Locate the cell with the specified text and output its [X, Y] center coordinate. 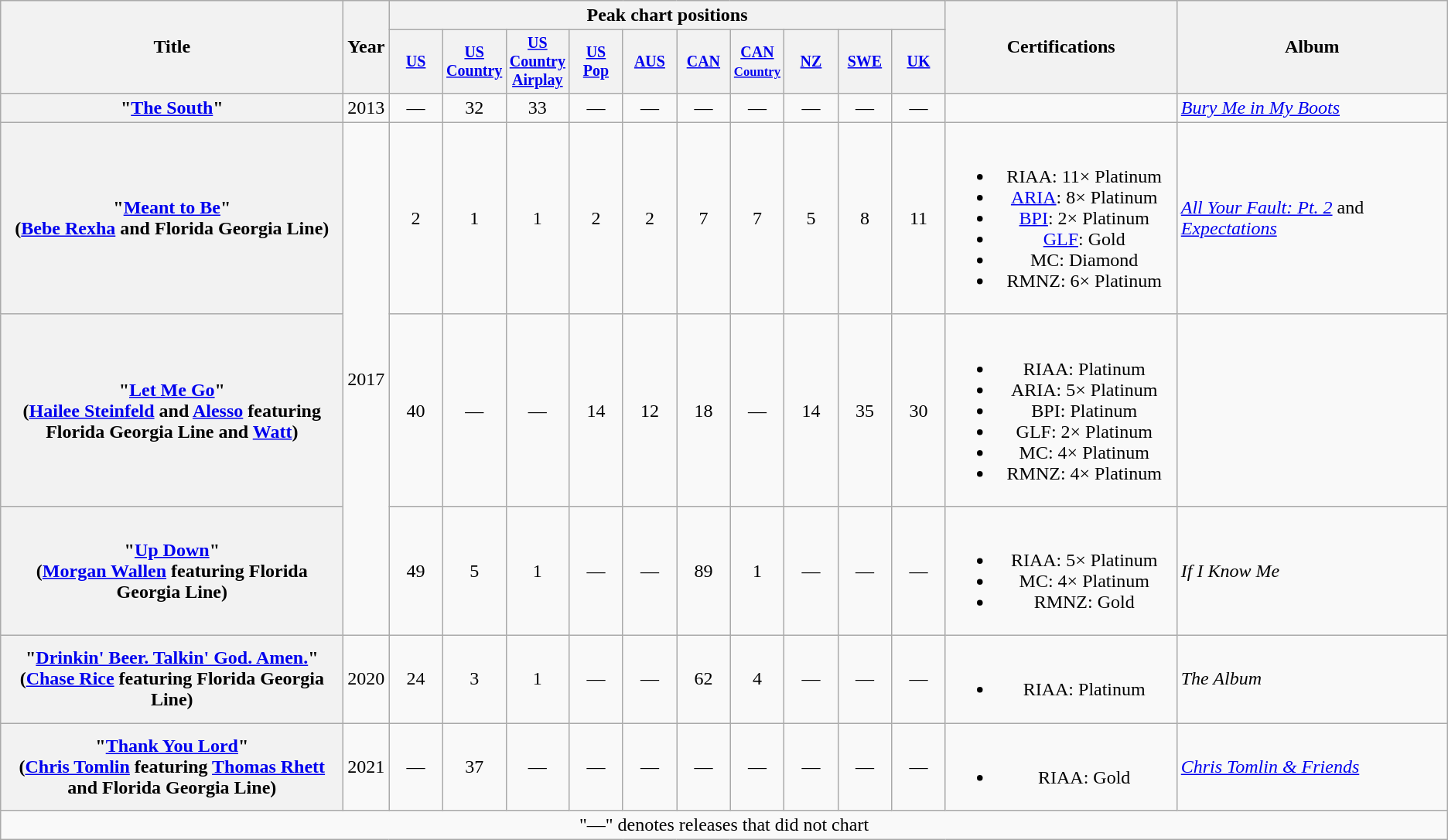
18 [704, 410]
Title [172, 47]
32 [474, 108]
RIAA: Platinum [1061, 679]
89 [704, 571]
30 [919, 410]
US [416, 62]
SWE [865, 62]
USCountry Airplay [538, 62]
CAN [704, 62]
CAN Country [757, 62]
AUS [650, 62]
8 [865, 218]
RIAA: Gold [1061, 767]
33 [538, 108]
USPop [596, 62]
Certifications [1061, 47]
If I Know Me [1312, 571]
UK [919, 62]
4 [757, 679]
12 [650, 410]
11 [919, 218]
NZ [811, 62]
RIAA: 5× PlatinumMC: 4× PlatinumRMNZ: Gold [1061, 571]
Peak chart positions [667, 15]
RIAA: 11× PlatinumARIA: 8× PlatinumBPI: 2× PlatinumGLF: GoldMC: DiamondRMNZ: 6× Platinum [1061, 218]
"Let Me Go"(Hailee Steinfeld and Alesso featuring Florida Georgia Line and Watt) [172, 410]
"Up Down"(Morgan Wallen featuring Florida Georgia Line) [172, 571]
"Drinkin' Beer. Talkin' God. Amen."(Chase Rice featuring Florida Georgia Line) [172, 679]
"Meant to Be" (Bebe Rexha and Florida Georgia Line) [172, 218]
Album [1312, 47]
49 [416, 571]
Bury Me in My Boots [1312, 108]
Year [367, 47]
"The South" [172, 108]
2021 [367, 767]
US Country [474, 62]
35 [865, 410]
2017 [367, 379]
All Your Fault: Pt. 2 and Expectations [1312, 218]
3 [474, 679]
62 [704, 679]
RIAA: PlatinumARIA: 5× PlatinumBPI: PlatinumGLF: 2× PlatinumMC: 4× PlatinumRMNZ: 4× Platinum [1061, 410]
"Thank You Lord"(Chris Tomlin featuring Thomas Rhett and Florida Georgia Line) [172, 767]
24 [416, 679]
40 [416, 410]
The Album [1312, 679]
Chris Tomlin & Friends [1312, 767]
2013 [367, 108]
"—" denotes releases that did not chart [724, 825]
2020 [367, 679]
37 [474, 767]
